Return [x, y] of the center of cell containing provided text 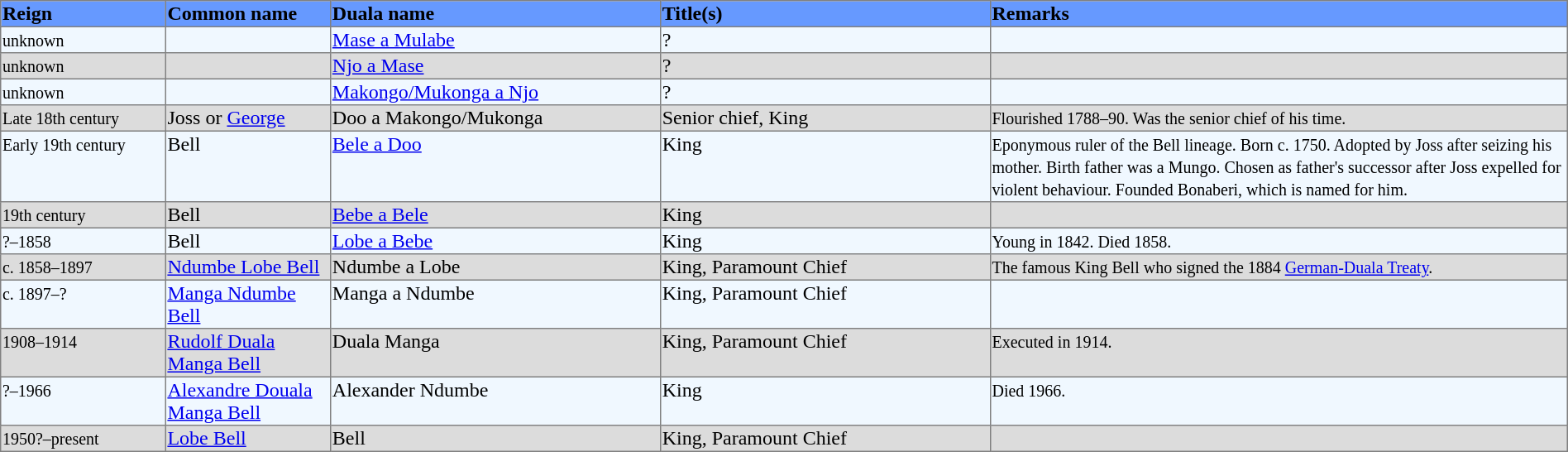
Bebe a Bele [496, 215]
Flourished 1788–90. Was the senior chief of his time. [1279, 118]
Alexander Ndumbe [496, 401]
Manga a Ndumbe [496, 304]
Reign [83, 14]
Title(s) [825, 14]
Early 19th century [83, 166]
Doo a Makongo/Mukonga [496, 118]
Mase a Mulabe [496, 40]
Remarks [1279, 14]
Late 18th century [83, 118]
Young in 1842. Died 1858. [1279, 241]
The famous King Bell who signed the 1884 German-Duala Treaty. [1279, 267]
Njo a Mase [496, 66]
Executed in 1914. [1279, 353]
Rudolf Duala Manga Bell [248, 353]
?–1858 [83, 241]
Joss or George [248, 118]
Ndumbe Lobe Bell [248, 267]
Bele a Doo [496, 166]
Duala name [496, 14]
19th century [83, 215]
Common name [248, 14]
?–1966 [83, 401]
c. 1897–? [83, 304]
Alexandre Douala Manga Bell [248, 401]
Makongo/Mukonga a Njo [496, 92]
Duala Manga [496, 353]
Manga Ndumbe Bell [248, 304]
c. 1858–1897 [83, 267]
Lobe Bell [248, 439]
1908–1914 [83, 353]
Senior chief, King [825, 118]
1950?–present [83, 439]
Ndumbe a Lobe [496, 267]
Died 1966. [1279, 401]
Lobe a Bebe [496, 241]
